Locate the cell with the specified text and output its [X, Y] center coordinate. 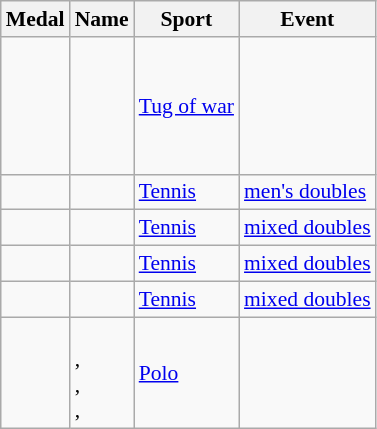
Sport [186, 19]
Tug of war [186, 106]
Polo [186, 373]
men's doubles [308, 192]
, , , [102, 373]
Name [102, 19]
Medal [36, 19]
Event [308, 19]
